Return the (X, Y) coordinate for the center point of the cell that contains the specified text.  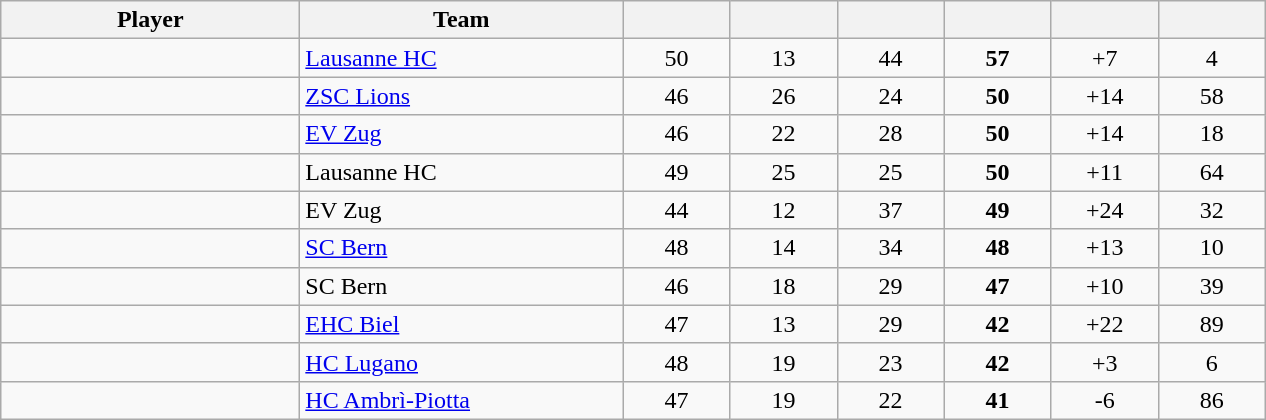
23 (890, 362)
10 (1212, 248)
32 (1212, 210)
Team (462, 20)
37 (890, 210)
6 (1212, 362)
39 (1212, 286)
+24 (1104, 210)
Player (150, 20)
-6 (1104, 400)
4 (1212, 58)
12 (784, 210)
+13 (1104, 248)
86 (1212, 400)
58 (1212, 96)
+10 (1104, 286)
26 (784, 96)
89 (1212, 324)
64 (1212, 172)
HC Ambrì-Piotta (462, 400)
ZSC Lions (462, 96)
+7 (1104, 58)
EHC Biel (462, 324)
57 (998, 58)
HC Lugano (462, 362)
28 (890, 134)
24 (890, 96)
14 (784, 248)
+3 (1104, 362)
+22 (1104, 324)
34 (890, 248)
+11 (1104, 172)
41 (998, 400)
